Pinpoint the cell where the given text exists, returning its (x, y) midpoint coordinate. 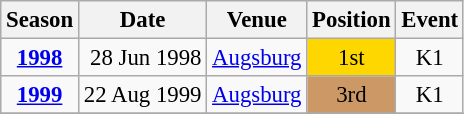
1999 (40, 95)
Event (430, 20)
1st (352, 58)
Date (142, 20)
28 Jun 1998 (142, 58)
1998 (40, 58)
22 Aug 1999 (142, 95)
Venue (257, 20)
3rd (352, 95)
Season (40, 20)
Position (352, 20)
